Provide the [x, y] coordinate of the cell's center where the given text is located.  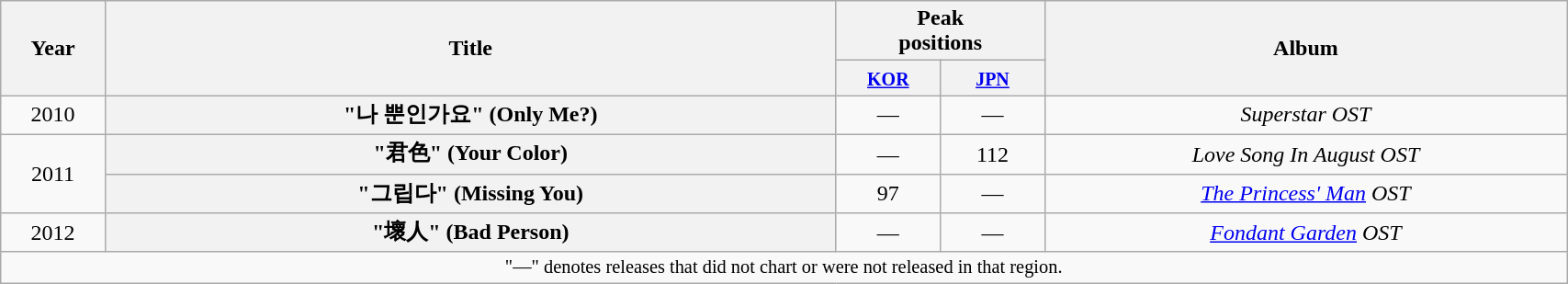
"그립다" (Missing You) [470, 193]
Title [470, 48]
Fondant Garden OST [1305, 233]
"나 뿐인가요" (Only Me?) [470, 116]
"壞人" (Bad Person) [470, 233]
2011 [53, 173]
97 [888, 193]
Album [1305, 48]
JPN [993, 78]
2010 [53, 116]
KOR [888, 78]
"君色" (Your Color) [470, 154]
Love Song In August OST [1305, 154]
Year [53, 48]
112 [993, 154]
Peakpositions [941, 31]
Superstar OST [1305, 116]
2012 [53, 233]
"—" denotes releases that did not chart or were not released in that region. [784, 267]
The Princess' Man OST [1305, 193]
